Return [X, Y] of the center of cell containing provided text 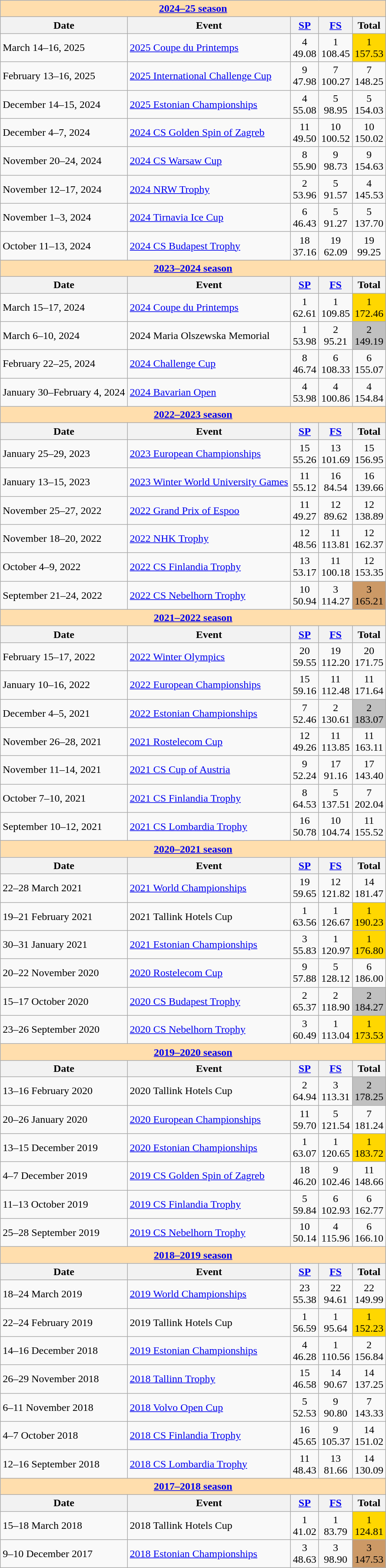
23–26 September 2020 [64, 1030]
3 165.21 [369, 595]
2024 Maria Olszewska Memorial [209, 336]
2024–25 season [193, 9]
1 83.79 [336, 1525]
11 49.27 [304, 510]
19 99.25 [369, 245]
14–16 December 2018 [64, 1351]
1 172.46 [369, 307]
2019 World Championships [209, 1294]
2020 CS Budapest Trophy [209, 1001]
2018 Tallink Hotels Cup [209, 1525]
11 163.11 [369, 742]
23 55.38 [304, 1294]
12 153.35 [369, 567]
3 147.53 [369, 1554]
5 137.70 [369, 218]
November 12–17, 2024 [64, 189]
15 55.26 [304, 453]
22 94.61 [336, 1294]
January 25–29, 2023 [64, 453]
2020 Estonian Championships [209, 1148]
November 20–24, 2024 [64, 161]
8 55.90 [304, 161]
2020 Rostelecom Cup [209, 973]
5 121.54 [336, 1119]
14 130.09 [369, 1464]
1 56.59 [304, 1322]
14 151.02 [369, 1435]
November 26–28, 2021 [64, 742]
9 47.98 [304, 76]
1 173.53 [369, 1030]
6 108.33 [336, 364]
2 65.37 [304, 1001]
7 52.46 [304, 713]
2 184.27 [369, 1001]
30–31 January 2021 [64, 944]
1 126.67 [336, 917]
7 143.33 [369, 1407]
20–26 January 2020 [64, 1119]
2 178.25 [369, 1091]
15 46.58 [304, 1379]
11 55.12 [304, 482]
1 190.23 [369, 917]
September 21–24, 2022 [64, 595]
2024 Coupe du Printemps [209, 307]
19 59.65 [304, 888]
December 14–15, 2024 [64, 104]
19 112.20 [336, 656]
22 149.99 [369, 1294]
16 45.65 [304, 1435]
2021–2022 season [193, 618]
8 46.74 [304, 364]
November 25–27, 2022 [64, 510]
12 89.62 [336, 510]
2018 CS Finlandia Trophy [209, 1435]
4 46.28 [304, 1351]
2021 Tallink Hotels Cup [209, 917]
2018 Tallinn Trophy [209, 1379]
19–21 February 2021 [64, 917]
10 50.94 [304, 595]
2025 Coupe du Printemps [209, 48]
14 90.67 [336, 1379]
11 59.70 [304, 1119]
1 120.65 [336, 1148]
17 91.16 [336, 770]
3 113.31 [336, 1091]
11 171.64 [369, 685]
1 95.64 [336, 1322]
10 104.74 [336, 827]
1 120.97 [336, 944]
11 148.66 [369, 1176]
4 145.53 [369, 189]
13 53.17 [304, 567]
26–29 November 2018 [64, 1379]
2 183.07 [369, 713]
2020 CS Nebelhorn Trophy [209, 1030]
December 4–5, 2021 [64, 713]
11 113.81 [336, 539]
1 157.53 [369, 48]
2 53.96 [304, 189]
March 6–10, 2024 [64, 336]
13 81.66 [336, 1464]
5 154.03 [369, 104]
2019 CS Golden Spin of Zagreb [209, 1176]
5 98.95 [336, 104]
12 121.82 [336, 888]
4–7 December 2019 [64, 1176]
2020 Tallink Hotels Cup [209, 1091]
3 114.27 [336, 595]
1 110.56 [336, 1351]
1 53.98 [304, 336]
2024 CS Golden Spin of Zagreb [209, 132]
November 1–3, 2024 [64, 218]
20 59.55 [304, 656]
1 152.23 [369, 1322]
22–28 March 2021 [64, 888]
11 113.85 [336, 742]
2 118.90 [336, 1001]
2020 European Championships [209, 1119]
6 162.77 [369, 1205]
October 7–10, 2021 [64, 798]
10 150.02 [369, 132]
16 84.54 [336, 482]
14 181.47 [369, 888]
5 52.53 [304, 1407]
9 102.46 [336, 1176]
2020–2021 season [193, 849]
2018 Estonian Championships [209, 1554]
6 166.10 [369, 1232]
2022–2023 season [193, 415]
February 13–16, 2025 [64, 76]
2 156.84 [369, 1351]
9 98.73 [336, 161]
20–22 November 2020 [64, 973]
2019 CS Nebelhorn Trophy [209, 1232]
January 30–February 4, 2024 [64, 393]
2021 CS Lombardia Trophy [209, 827]
2018–2019 season [193, 1255]
2018 Volvo Open Cup [209, 1407]
22–24 February 2019 [64, 1322]
2 95.21 [336, 336]
20 171.75 [369, 656]
2023 European Championships [209, 453]
2025 International Challenge Cup [209, 76]
March 14–16, 2025 [64, 48]
2 149.19 [369, 336]
1 183.72 [369, 1148]
2021 Estonian Championships [209, 944]
9–10 December 2017 [64, 1554]
6 186.00 [369, 973]
8 64.53 [304, 798]
March 15–17, 2024 [64, 307]
2024 Bavarian Open [209, 393]
2019 Tallink Hotels Cup [209, 1322]
9 90.80 [336, 1407]
January 10–16, 2022 [64, 685]
2024 CS Warsaw Cup [209, 161]
7 100.27 [336, 76]
January 13–15, 2023 [64, 482]
2017–2018 season [193, 1486]
6–11 November 2018 [64, 1407]
3 98.90 [336, 1554]
6 46.43 [304, 218]
10 50.14 [304, 1232]
5 91.27 [336, 218]
13–15 December 2019 [64, 1148]
2019 Estonian Championships [209, 1351]
2024 CS Budapest Trophy [209, 245]
9 154.63 [369, 161]
7 181.24 [369, 1119]
2021 CS Finlandia Trophy [209, 798]
11–13 October 2019 [64, 1205]
2018 CS Lombardia Trophy [209, 1464]
18 46.20 [304, 1176]
17 143.40 [369, 770]
1 41.02 [304, 1525]
2019 CS Finlandia Trophy [209, 1205]
September 10–12, 2021 [64, 827]
6 155.07 [369, 364]
2022 CS Nebelhorn Trophy [209, 595]
October 11–13, 2024 [64, 245]
3 55.83 [304, 944]
11 155.52 [369, 827]
4 115.96 [336, 1232]
2023–2024 season [193, 268]
4 49.08 [304, 48]
2024 NRW Trophy [209, 189]
9 57.88 [304, 973]
7 148.25 [369, 76]
4 100.86 [336, 393]
5 91.57 [336, 189]
19 62.09 [336, 245]
12–16 September 2018 [64, 1464]
1 113.04 [336, 1030]
7 202.04 [369, 798]
2025 Estonian Championships [209, 104]
13 101.69 [336, 453]
25–28 September 2019 [64, 1232]
6 102.93 [336, 1205]
1 63.07 [304, 1148]
1 62.61 [304, 307]
4 53.98 [304, 393]
October 4–9, 2022 [64, 567]
November 18–20, 2022 [64, 539]
15 59.16 [304, 685]
15–18 March 2018 [64, 1525]
15–17 October 2020 [64, 1001]
1 109.85 [336, 307]
12 138.89 [369, 510]
2021 CS Cup of Austria [209, 770]
2 64.94 [304, 1091]
4 55.08 [304, 104]
3 60.49 [304, 1030]
2023 Winter World University Games [209, 482]
14 137.25 [369, 1379]
5 128.12 [336, 973]
13–16 February 2020 [64, 1091]
12 48.56 [304, 539]
18–24 March 2019 [64, 1294]
February 22–25, 2024 [64, 364]
2022 NHK Trophy [209, 539]
16 139.66 [369, 482]
2021 World Championships [209, 888]
5 59.84 [304, 1205]
15 156.95 [369, 453]
11 112.48 [336, 685]
December 4–7, 2024 [64, 132]
February 15–17, 2022 [64, 656]
11 49.50 [304, 132]
4–7 October 2018 [64, 1435]
4 154.84 [369, 393]
1 124.81 [369, 1525]
11 48.43 [304, 1464]
9 105.37 [336, 1435]
9 52.24 [304, 770]
18 37.16 [304, 245]
2022 Grand Prix of Espoo [209, 510]
2019–2020 season [193, 1052]
2024 Tirnavia Ice Cup [209, 218]
2022 Winter Olympics [209, 656]
2024 Challenge Cup [209, 364]
12 162.37 [369, 539]
10 100.52 [336, 132]
1 63.56 [304, 917]
2021 Rostelecom Cup [209, 742]
2 130.61 [336, 713]
2022 Estonian Championships [209, 713]
2022 CS Finlandia Trophy [209, 567]
2022 European Championships [209, 685]
1 108.45 [336, 48]
November 11–14, 2021 [64, 770]
12 49.26 [304, 742]
1 176.80 [369, 944]
11 100.18 [336, 567]
5 137.51 [336, 798]
16 50.78 [304, 827]
3 48.63 [304, 1554]
